Determine the [x, y] coordinate at the center of the cell enclosing the given text.  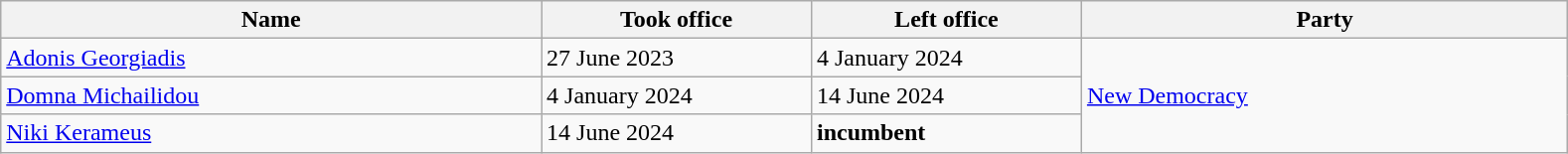
New Democracy [1324, 95]
Domna Michailidou [271, 95]
Niki Kerameus [271, 133]
Took office [677, 20]
27 June 2023 [677, 58]
Left office [946, 20]
Adonis Georgiadis [271, 58]
Party [1324, 20]
incumbent [946, 133]
Name [271, 20]
